Pinpoint the cell where the given text exists, returning its (X, Y) midpoint coordinate. 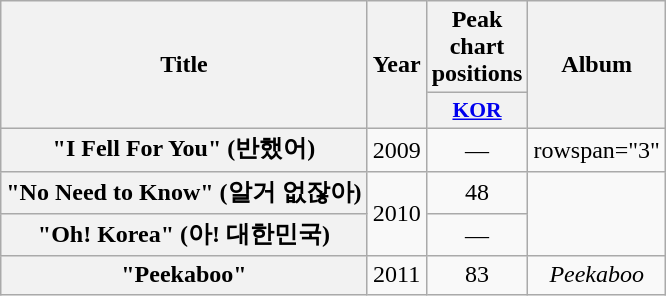
2009 (396, 150)
Album (597, 65)
KOR (477, 111)
Peak chart positions (477, 47)
83 (477, 275)
48 (477, 192)
Title (184, 65)
"Oh! Korea" (아! 대한민국) (184, 236)
"No Need to Know" (알거 없잖아) (184, 192)
Peekaboo (597, 275)
"I Fell For You" (반했어) (184, 150)
"Peekaboo" (184, 275)
Year (396, 65)
2010 (396, 214)
rowspan="3" (597, 150)
2011 (396, 275)
